Output the (x, y) coordinate of the center of the cell containing the given text.  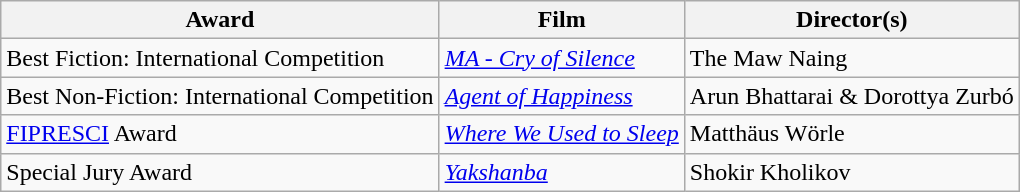
The Maw Naing (852, 58)
Film (562, 20)
Agent of Happiness (562, 96)
Matthäus Wörle (852, 134)
Award (220, 20)
Special Jury Award (220, 172)
Best Fiction: International Competition (220, 58)
Best Non-Fiction: International Competition (220, 96)
Shokir Kholikov (852, 172)
Where We Used to Sleep (562, 134)
MA - Cry of Silence (562, 58)
FIPRESCI Award (220, 134)
Arun Bhattarai & Dorottya Zurbó (852, 96)
Director(s) (852, 20)
Yakshanba (562, 172)
